Pinpoint the cell where the given text exists, returning its (X, Y) midpoint coordinate. 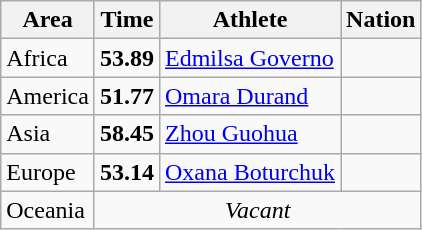
Edmilsa Governo (250, 58)
Asia (48, 134)
Vacant (258, 210)
53.89 (126, 58)
Oceania (48, 210)
53.14 (126, 172)
51.77 (126, 96)
Zhou Guohua (250, 134)
Oxana Boturchuk (250, 172)
Europe (48, 172)
Nation (381, 20)
Area (48, 20)
America (48, 96)
Time (126, 20)
Athlete (250, 20)
Omara Durand (250, 96)
58.45 (126, 134)
Africa (48, 58)
